Find where the given text appears and provide that cell's center as (X, Y) coordinate. 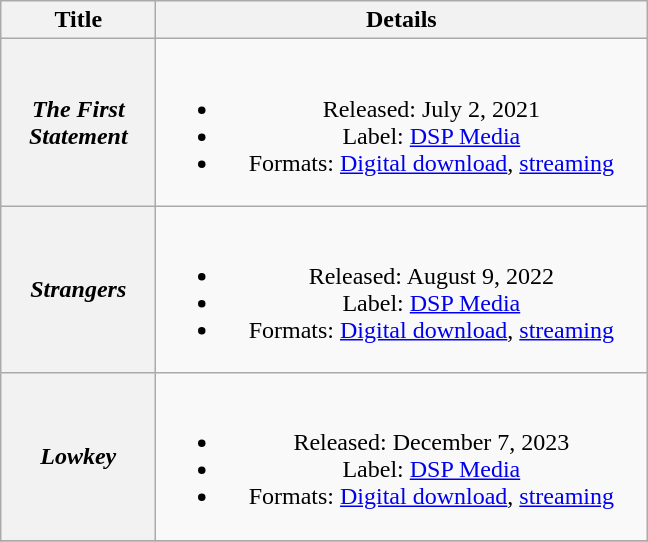
Strangers (78, 290)
Lowkey (78, 456)
The First Statement (78, 122)
Title (78, 20)
Released: July 2, 2021Label: DSP MediaFormats: Digital download, streaming (402, 122)
Details (402, 20)
Released: December 7, 2023Label: DSP MediaFormats: Digital download, streaming (402, 456)
Released: August 9, 2022Label: DSP MediaFormats: Digital download, streaming (402, 290)
